Return [X, Y] of the center of cell containing provided text 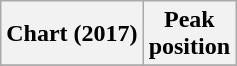
Chart (2017) [72, 34]
Peakposition [189, 34]
